Output the [x, y] coordinate of the center of the cell containing the given text.  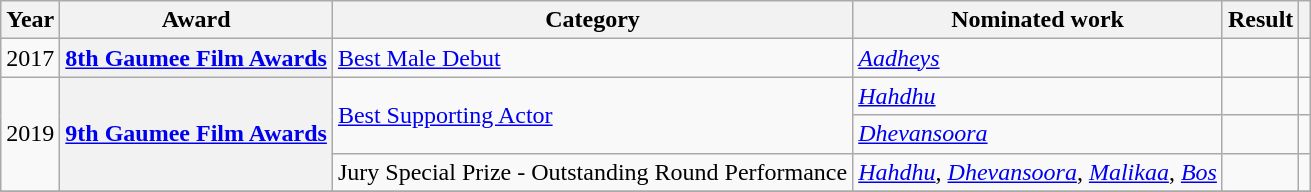
Year [30, 20]
Hahdhu, Dhevansoora, Malikaa, Bos [1038, 172]
2017 [30, 58]
Best Male Debut [592, 58]
2019 [30, 134]
Hahdhu [1038, 96]
Jury Special Prize - Outstanding Round Performance [592, 172]
Category [592, 20]
Dhevansoora [1038, 134]
Award [196, 20]
8th Gaumee Film Awards [196, 58]
Best Supporting Actor [592, 115]
Result [1260, 20]
Aadheys [1038, 58]
Nominated work [1038, 20]
9th Gaumee Film Awards [196, 134]
